Return [x, y] of the center of cell containing provided text 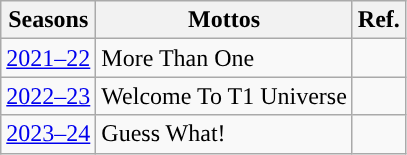
Welcome To T1 Universe [224, 96]
Seasons [48, 20]
2021–22 [48, 58]
2022–23 [48, 96]
Mottos [224, 20]
More Than One [224, 58]
Guess What! [224, 134]
Ref. [378, 20]
2023–24 [48, 134]
